Output the (X, Y) coordinate of the center of the cell containing the given text.  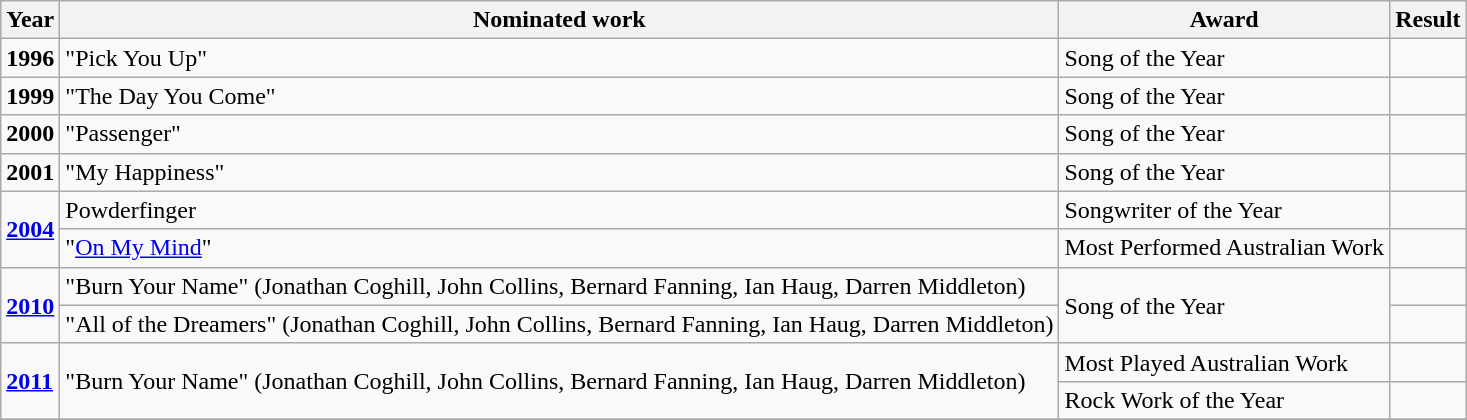
Rock Work of the Year (1224, 400)
2004 (30, 229)
2011 (30, 381)
Most Played Australian Work (1224, 362)
"Pick You Up" (560, 58)
1996 (30, 58)
"On My Mind" (560, 248)
Award (1224, 20)
"The Day You Come" (560, 96)
2001 (30, 172)
Result (1428, 20)
"My Happiness" (560, 172)
Nominated work (560, 20)
"All of the Dreamers" (Jonathan Coghill, John Collins, Bernard Fanning, Ian Haug, Darren Middleton) (560, 324)
Most Performed Australian Work (1224, 248)
Songwriter of the Year (1224, 210)
Powderfinger (560, 210)
1999 (30, 96)
Year (30, 20)
"Passenger" (560, 134)
2000 (30, 134)
2010 (30, 305)
